Pinpoint the cell where the given text exists, returning its [x, y] midpoint coordinate. 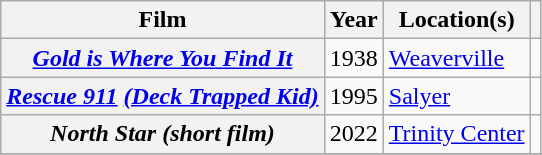
Trinity Center [456, 134]
Location(s) [456, 20]
Gold is Where You Find It [162, 58]
North Star (short film) [162, 134]
1995 [354, 96]
Year [354, 20]
Film [162, 20]
2022 [354, 134]
Salyer [456, 96]
Rescue 911 (Deck Trapped Kid) [162, 96]
Weaverville [456, 58]
1938 [354, 58]
